Detect which cell encompasses the target text, then output its [x, y] center coordinate. 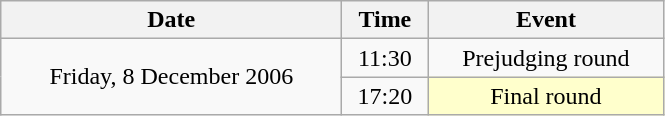
11:30 [385, 58]
Final round [546, 96]
17:20 [385, 96]
Event [546, 20]
Time [385, 20]
Friday, 8 December 2006 [172, 77]
Date [172, 20]
Prejudging round [546, 58]
